Find where the given text appears and provide that cell's center as [x, y] coordinate. 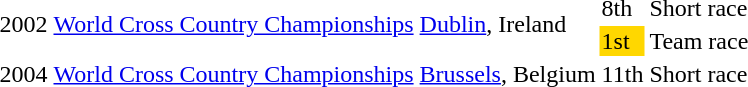
1st [622, 41]
